From the cell containing the given text, extract its center point as (X, Y) coordinate. 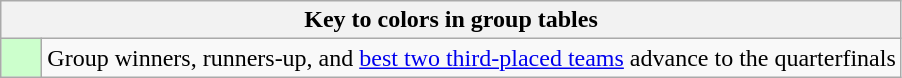
Group winners, runners-up, and best two third-placed teams advance to the quarterfinals (472, 58)
Key to colors in group tables (452, 20)
